For the text-containing cell, return its midpoint in (X, Y) coordinate format. 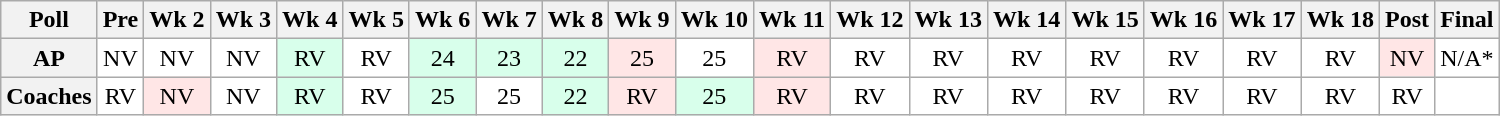
Post (1408, 20)
Wk 13 (948, 20)
N/A* (1467, 58)
Wk 6 (442, 20)
Wk 5 (376, 20)
Wk 8 (575, 20)
Wk 9 (642, 20)
Wk 3 (243, 20)
Wk 12 (870, 20)
Final (1467, 20)
Wk 16 (1183, 20)
Wk 7 (509, 20)
Poll (49, 20)
Wk 10 (714, 20)
23 (509, 58)
Wk 15 (1105, 20)
Wk 14 (1026, 20)
AP (49, 58)
Wk 17 (1262, 20)
Wk 4 (310, 20)
Coaches (49, 96)
Wk 2 (177, 20)
Wk 18 (1340, 20)
Pre (120, 20)
Wk 11 (792, 20)
24 (442, 58)
